Determine the [X, Y] coordinate at the center of the cell enclosing the given text.  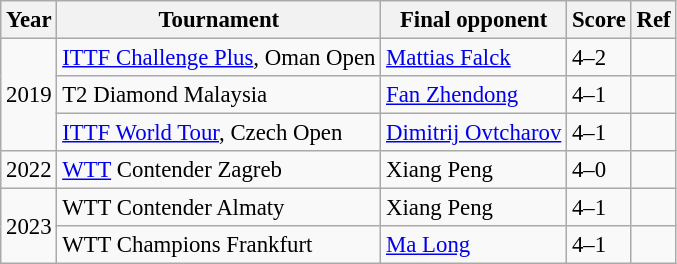
T2 Diamond Malaysia [219, 95]
4–2 [600, 58]
ITTF Challenge Plus, Oman Open [219, 58]
2023 [29, 226]
Fan Zhendong [474, 95]
WTT Contender Zagreb [219, 170]
2019 [29, 96]
Year [29, 20]
Ref [654, 20]
Final opponent [474, 20]
Score [600, 20]
Ma Long [474, 245]
ITTF World Tour, Czech Open [219, 133]
WTT Contender Almaty [219, 208]
WTT Champions Frankfurt [219, 245]
Mattias Falck [474, 58]
2022 [29, 170]
Tournament [219, 20]
4–0 [600, 170]
Dimitrij Ovtcharov [474, 133]
